Output the (x, y) coordinate of the center of the cell containing the given text.  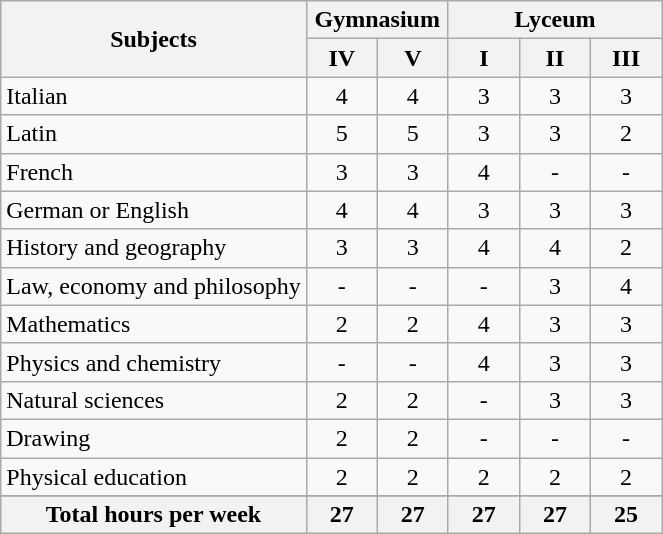
Physics and chemistry (154, 362)
Gymnasium (377, 20)
Drawing (154, 438)
Law, economy and philosophy (154, 286)
V (412, 58)
Natural sciences (154, 400)
German or English (154, 210)
Subjects (154, 39)
25 (626, 515)
Lyceum (554, 20)
Total hours per week (154, 515)
II (554, 58)
History and geography (154, 248)
French (154, 172)
Physical education (154, 477)
Latin (154, 134)
IV (342, 58)
Italian (154, 96)
Mathematics (154, 324)
III (626, 58)
I (484, 58)
